Provide the (X, Y) coordinate of the cell's center where the given text is located.  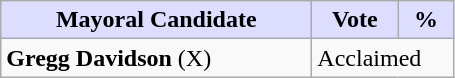
Mayoral Candidate (156, 20)
Vote (355, 20)
% (426, 20)
Gregg Davidson (X) (156, 58)
Acclaimed (383, 58)
